From the cell containing the given text, extract its center point as (x, y) coordinate. 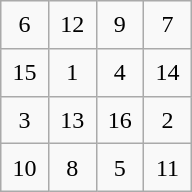
8 (72, 168)
6 (25, 25)
13 (72, 120)
10 (25, 168)
12 (72, 25)
14 (168, 72)
1 (72, 72)
7 (168, 25)
9 (120, 25)
5 (120, 168)
11 (168, 168)
3 (25, 120)
2 (168, 120)
4 (120, 72)
15 (25, 72)
16 (120, 120)
